Return (x, y) of the center of cell containing provided text 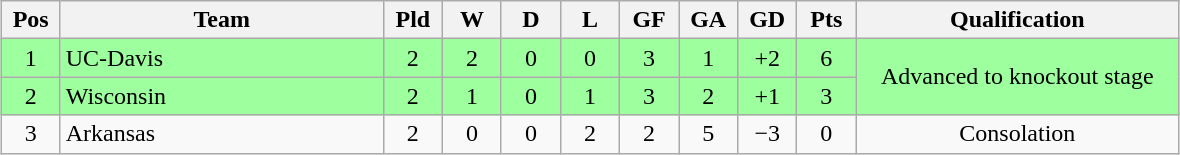
Team (222, 20)
Advanced to knockout stage (1018, 77)
Pos (30, 20)
Pld (412, 20)
Consolation (1018, 134)
W (472, 20)
GD (768, 20)
UC-Davis (222, 58)
6 (826, 58)
GF (650, 20)
−3 (768, 134)
Pts (826, 20)
GA (708, 20)
Qualification (1018, 20)
+1 (768, 96)
5 (708, 134)
D (530, 20)
Arkansas (222, 134)
+2 (768, 58)
L (590, 20)
Wisconsin (222, 96)
